Extract the [x, y] coordinate from the center of the cell holding the provided text.  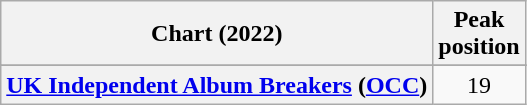
UK Independent Album Breakers (OCC) [217, 85]
Peakposition [479, 34]
19 [479, 85]
Chart (2022) [217, 34]
